For the text-containing cell, return its midpoint in (X, Y) coordinate format. 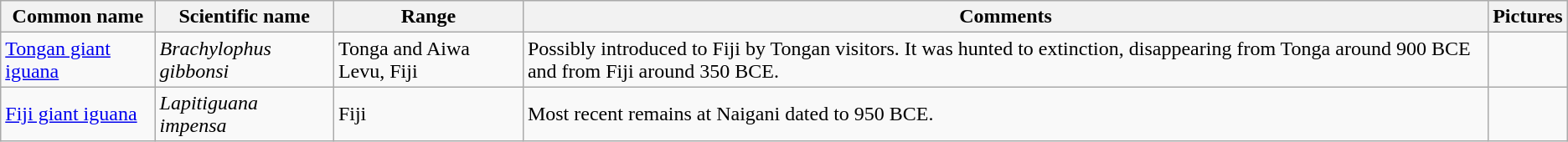
Scientific name (245, 17)
Most recent remains at Naigani dated to 950 BCE. (1005, 114)
Pictures (1528, 17)
Tonga and Aiwa Levu, Fiji (428, 60)
Possibly introduced to Fiji by Tongan visitors. It was hunted to extinction, disappearing from Tonga around 900 BCE and from Fiji around 350 BCE. (1005, 60)
Brachylophus gibbonsi (245, 60)
Common name (78, 17)
Range (428, 17)
Lapitiguana impensa (245, 114)
Fiji giant iguana (78, 114)
Comments (1005, 17)
Fiji (428, 114)
Tongan giant iguana (78, 60)
